For the text-containing cell, return its midpoint in [x, y] coordinate format. 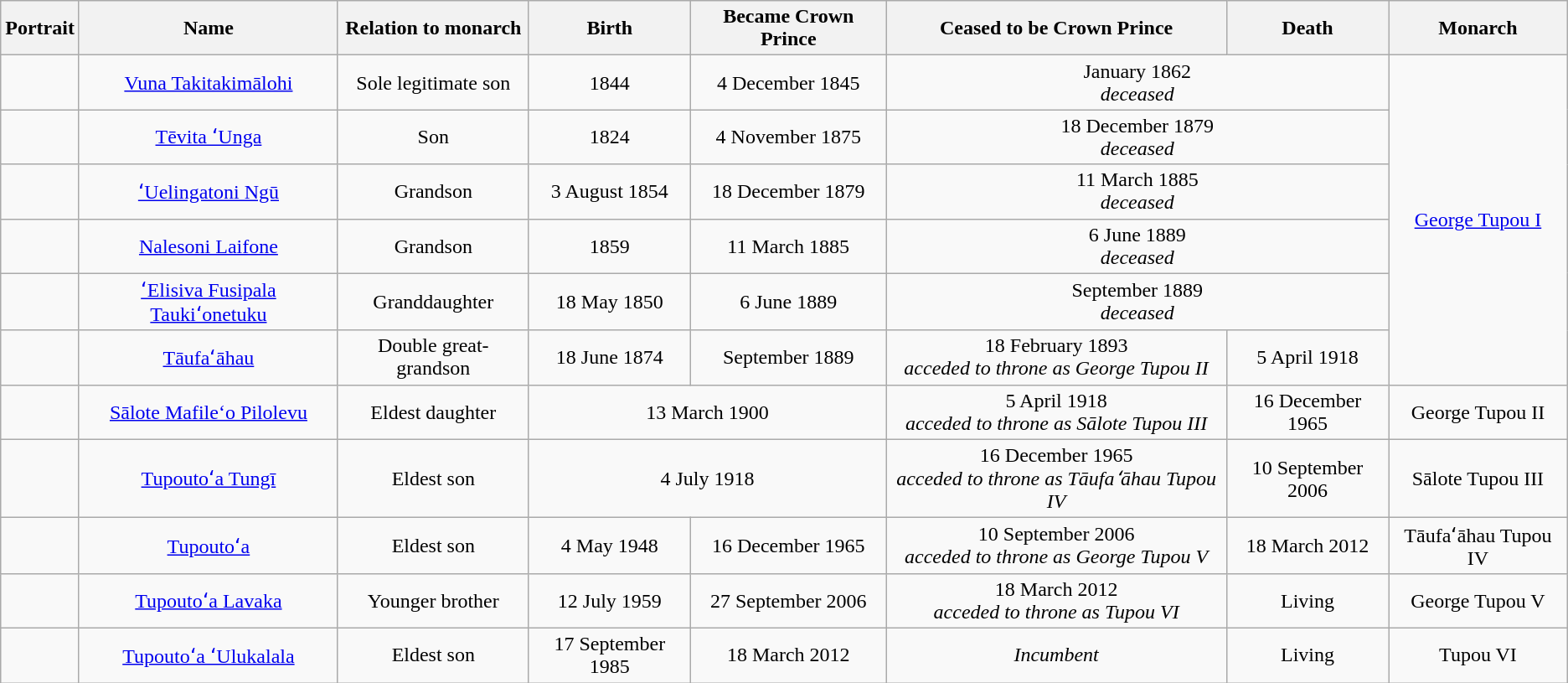
4 November 1875 [789, 137]
Granddaughter [433, 302]
18 February 1893acceded to throne as George Tupou II [1056, 357]
12 July 1959 [610, 600]
Tupoutoʻa Tungī [208, 479]
18 December 1879 [789, 191]
Portrait [40, 28]
13 March 1900 [707, 412]
10 September 2006acceded to throne as George Tupou V [1056, 546]
5 April 1918 [1307, 357]
Sālote Tupou III [1478, 479]
1844 [610, 82]
Sālote Mafile‘o Pilolevu [208, 412]
16 December 1965acceded to throne as Tāufaʻāhau Tupou IV [1056, 479]
September 1889deceased [1137, 302]
Name [208, 28]
Monarch [1478, 28]
6 June 1889 [789, 302]
Tupoutoʻa ʻUlukalala [208, 655]
18 May 1850 [610, 302]
10 September 2006 [1307, 479]
Son [433, 137]
11 March 1885deceased [1137, 191]
Tāufaʻāhau [208, 357]
18 December 1879deceased [1137, 137]
17 September 1985 [610, 655]
Relation to monarch [433, 28]
Nalesoni Laifone [208, 246]
Eldest daughter [433, 412]
4 July 1918 [707, 479]
3 August 1854 [610, 191]
September 1889 [789, 357]
Tupou VI [1478, 655]
Birth [610, 28]
18 June 1874 [610, 357]
George Tupou I [1478, 220]
Tāufaʻāhau Tupou IV [1478, 546]
Younger brother [433, 600]
1824 [610, 137]
4 May 1948 [610, 546]
11 March 1885 [789, 246]
Vuna Takitakimālohi [208, 82]
ʻUelingatoni Ngū [208, 191]
Tupoutoʻa Lavaka [208, 600]
1859 [610, 246]
18 March 2012acceded to throne as Tupou VI [1056, 600]
Tēvita ʻUnga [208, 137]
Tupoutoʻa [208, 546]
Incumbent [1056, 655]
Double great-grandson [433, 357]
4 December 1845 [789, 82]
Death [1307, 28]
George Tupou II [1478, 412]
5 April 1918acceded to throne as Sālote Tupou III [1056, 412]
Ceased to be Crown Prince [1056, 28]
27 September 2006 [789, 600]
January 1862deceased [1137, 82]
6 June 1889deceased [1137, 246]
Sole legitimate son [433, 82]
ʻElisiva Fusipala Taukiʻonetuku [208, 302]
Became Crown Prince [789, 28]
George Tupou V [1478, 600]
